Identify which cell holds the provided text, then report its [X, Y] central coordinate. 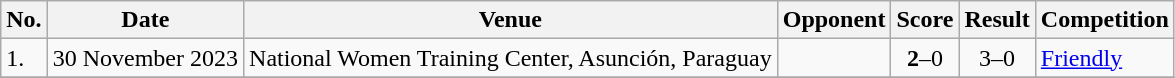
2–0 [925, 58]
Opponent [834, 20]
Friendly [1104, 58]
Result [997, 20]
No. [24, 20]
Date [145, 20]
Venue [511, 20]
Competition [1104, 20]
30 November 2023 [145, 58]
National Women Training Center, Asunción, Paraguay [511, 58]
1. [24, 58]
Score [925, 20]
3–0 [997, 58]
